Search for the cell housing the specified text and yield its [X, Y] center coordinate. 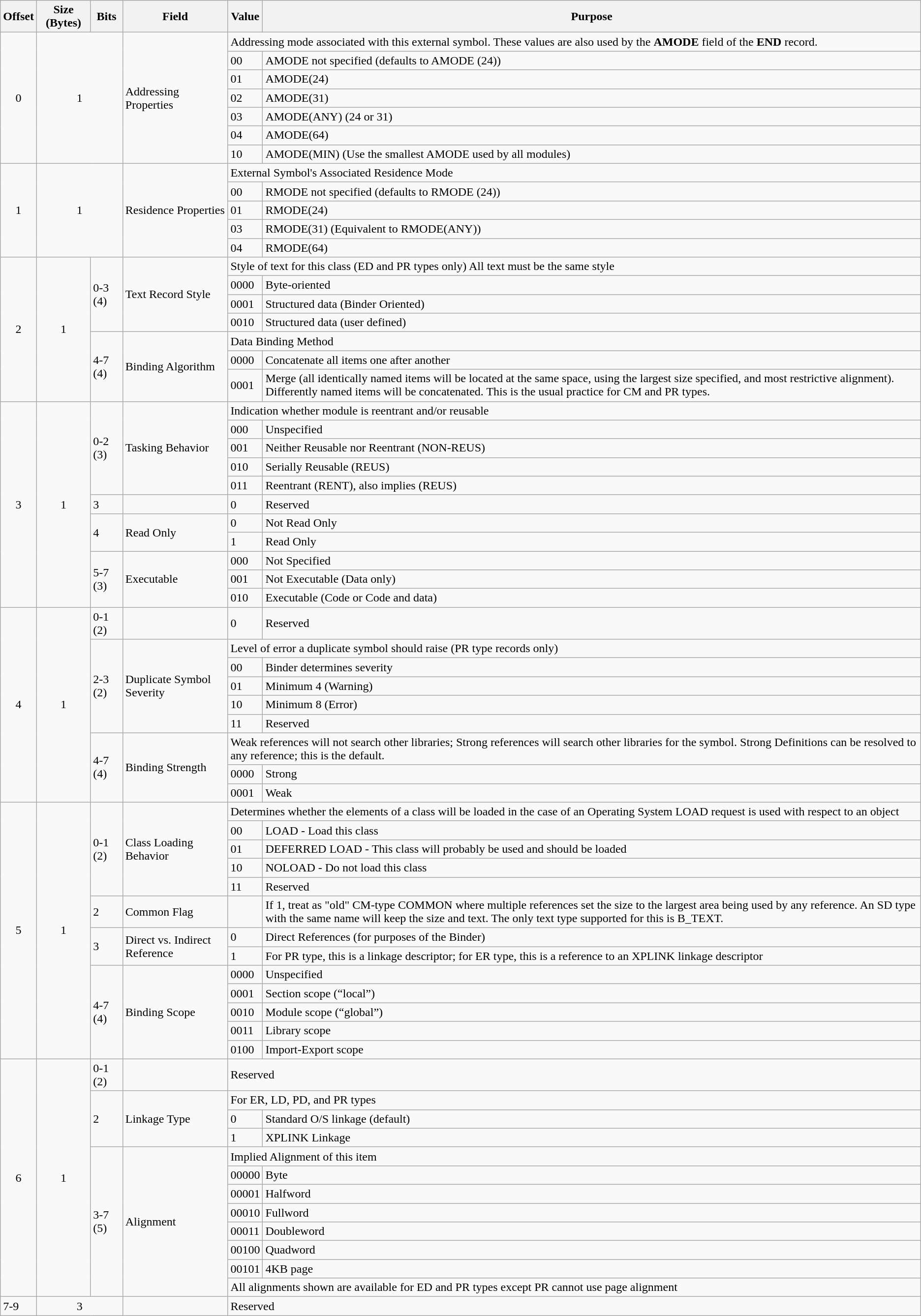
Residence Properties [175, 210]
Quadword [591, 1250]
LOAD - Load this class [591, 830]
Fullword [591, 1212]
All alignments shown are available for ED and PR types except PR cannot use page alignment [574, 1287]
Level of error a duplicate symbol should raise (PR type records only) [574, 649]
0100 [245, 1049]
Structured data (user defined) [591, 323]
RMODE(31) (Equivalent to RMODE(ANY)) [591, 229]
Byte-oriented [591, 285]
DEFERRED LOAD - This class will probably be used and should be loaded [591, 849]
Minimum 4 (Warning) [591, 686]
Data Binding Method [574, 341]
Doubleword [591, 1231]
011 [245, 485]
AMODE(24) [591, 79]
3-7 (5) [106, 1222]
Section scope (“local”) [591, 993]
Binding Scope [175, 1012]
AMODE(31) [591, 98]
Indication whether module is reentrant and/or reusable [574, 411]
Byte [591, 1175]
Binder determines severity [591, 667]
Binding Algorithm [175, 367]
AMODE not specified (defaults to AMODE (24)) [591, 60]
Class Loading Behavior [175, 849]
Offset [19, 17]
Executable [175, 579]
4KB page [591, 1269]
7-9 [19, 1306]
Bits [106, 17]
0011 [245, 1031]
RMODE not specified (defaults to RMODE (24)) [591, 191]
Direct References (for purposes of the Binder) [591, 937]
Minimum 8 (Error) [591, 705]
Field [175, 17]
Not Executable (Data only) [591, 579]
Module scope (“global”) [591, 1012]
Common Flag [175, 912]
Style of text for this class (ED and PR types only) All text must be the same style [574, 267]
00011 [245, 1231]
Neither Reusable nor Reentrant (NON-REUS) [591, 448]
Concatenate all items one after another [591, 360]
Executable (Code or Code and data) [591, 598]
Weak [591, 793]
Strong [591, 774]
Determines whether the elements of a class will be loaded in the case of an Operating System LOAD request is used with respect to an object [574, 811]
AMODE(ANY) (24 or 31) [591, 117]
Not Specified [591, 560]
Purpose [591, 17]
AMODE(MIN) (Use the smallest AMODE used by all modules) [591, 154]
Tasking Behavior [175, 448]
Implied Alignment of this item [574, 1156]
Import-Export scope [591, 1049]
5-7 (3) [106, 579]
Alignment [175, 1222]
Addressing Properties [175, 98]
Halfword [591, 1194]
Addressing mode associated with this external symbol. These values are also used by the AMODE field of the END record. [574, 42]
Library scope [591, 1031]
External Symbol's Associated Residence Mode [574, 173]
Linkage Type [175, 1119]
Serially Reusable (REUS) [591, 467]
For PR type, this is a linkage descriptor; for ER type, this is a reference to an XPLINK linkage descriptor [591, 956]
Value [245, 17]
0-3 (4) [106, 295]
Text Record Style [175, 295]
0-2 (3) [106, 448]
Reentrant (RENT), also implies (REUS) [591, 485]
Binding Strength [175, 767]
For ER, LD, PD, and PR types [574, 1100]
5 [19, 930]
Size (Bytes) [63, 17]
00100 [245, 1250]
00000 [245, 1175]
RMODE(64) [591, 247]
XPLINK Linkage [591, 1137]
Standard O/S linkage (default) [591, 1119]
RMODE(24) [591, 210]
Direct vs. Indirect Reference [175, 947]
Not Read Only [591, 523]
2-3 (2) [106, 686]
6 [19, 1178]
AMODE(64) [591, 135]
00001 [245, 1194]
00010 [245, 1212]
Structured data (Binder Oriented) [591, 304]
NOLOAD - Do not load this class [591, 867]
00101 [245, 1269]
02 [245, 98]
Duplicate Symbol Severity [175, 686]
